Pinpoint the cell where the given text exists, returning its [x, y] midpoint coordinate. 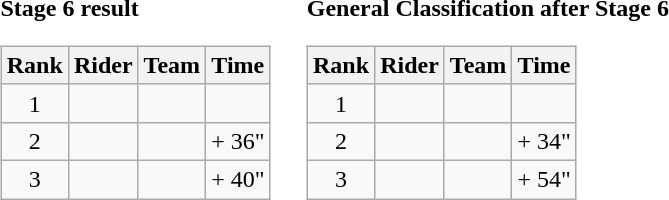
+ 40" [238, 179]
+ 54" [544, 179]
+ 34" [544, 141]
+ 36" [238, 141]
